Find where the given text appears and provide that cell's center as (X, Y) coordinate. 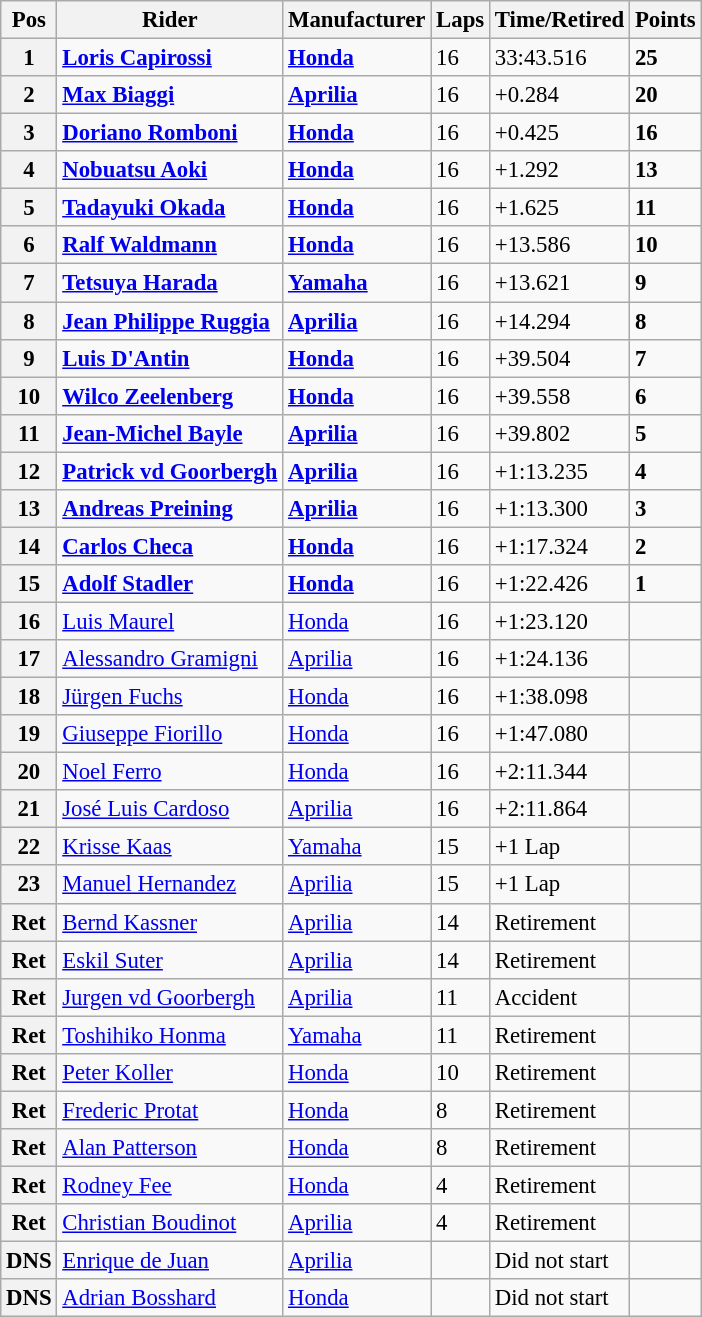
Christian Boudinot (170, 1223)
Adolf Stadler (170, 584)
Loris Capirossi (170, 58)
Frederic Protat (170, 1110)
19 (29, 734)
+1:13.300 (559, 509)
23 (29, 885)
Peter Koller (170, 1073)
Accident (559, 997)
+0.425 (559, 133)
Rider (170, 20)
+39.504 (559, 358)
Manuel Hernandez (170, 885)
Nobuatsu Aoki (170, 170)
Adrian Bosshard (170, 1298)
21 (29, 809)
Andreas Preining (170, 509)
Wilco Zeelenberg (170, 396)
+2:11.344 (559, 772)
Tadayuki Okada (170, 208)
+1:22.426 (559, 584)
Max Biaggi (170, 95)
25 (666, 58)
Doriano Romboni (170, 133)
18 (29, 697)
Jean-Michel Bayle (170, 433)
Enrique de Juan (170, 1261)
Time/Retired (559, 20)
+1:23.120 (559, 621)
Toshihiko Honma (170, 1035)
Rodney Fee (170, 1185)
+39.558 (559, 396)
+1:24.136 (559, 659)
Giuseppe Fiorillo (170, 734)
+13.586 (559, 245)
33:43.516 (559, 58)
Tetsuya Harada (170, 283)
Points (666, 20)
+2:11.864 (559, 809)
Patrick vd Goorbergh (170, 471)
Krisse Kaas (170, 847)
Alessandro Gramigni (170, 659)
José Luis Cardoso (170, 809)
+1.292 (559, 170)
Luis D'Antin (170, 358)
Bernd Kassner (170, 922)
Manufacturer (357, 20)
Jürgen Fuchs (170, 697)
Carlos Checa (170, 546)
+0.284 (559, 95)
Pos (29, 20)
17 (29, 659)
Alan Patterson (170, 1148)
Ralf Waldmann (170, 245)
22 (29, 847)
12 (29, 471)
+39.802 (559, 433)
Noel Ferro (170, 772)
Jurgen vd Goorbergh (170, 997)
+1:13.235 (559, 471)
+1:47.080 (559, 734)
+13.621 (559, 283)
Luis Maurel (170, 621)
+1.625 (559, 208)
+1:17.324 (559, 546)
Laps (460, 20)
+1:38.098 (559, 697)
Eskil Suter (170, 960)
Jean Philippe Ruggia (170, 321)
+14.294 (559, 321)
